Extract the [x, y] coordinate from the center of the cell holding the provided text.  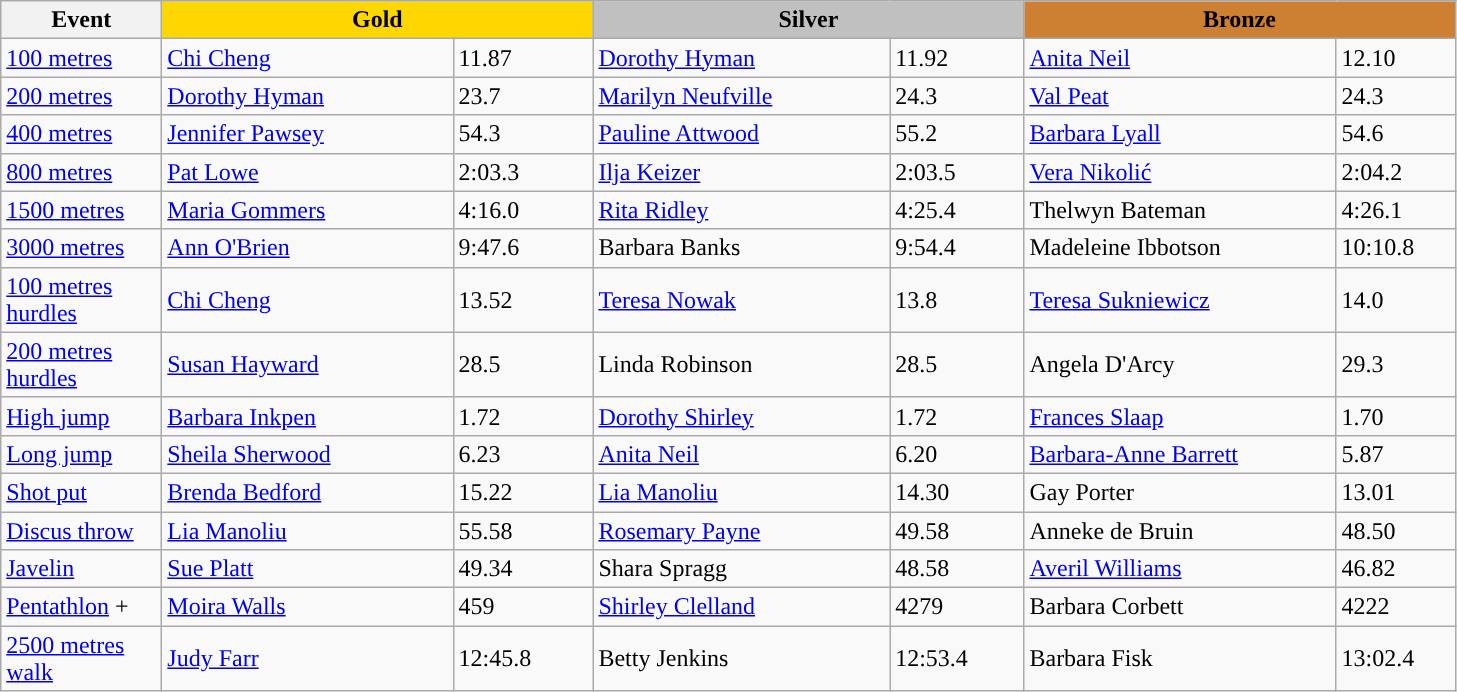
Angela D'Arcy [1180, 364]
800 metres [82, 172]
200 metres hurdles [82, 364]
Bronze [1240, 20]
Vera Nikolić [1180, 172]
2:03.5 [957, 172]
100 metres [82, 58]
Shirley Clelland [742, 607]
4:25.4 [957, 210]
Pauline Attwood [742, 134]
Gay Porter [1180, 492]
48.50 [1396, 531]
11.92 [957, 58]
Anneke de Bruin [1180, 531]
Pat Lowe [308, 172]
4:26.1 [1396, 210]
4:16.0 [523, 210]
Rosemary Payne [742, 531]
3000 metres [82, 248]
Barbara Lyall [1180, 134]
Barbara Corbett [1180, 607]
5.87 [1396, 454]
6.23 [523, 454]
Gold [378, 20]
46.82 [1396, 569]
15.22 [523, 492]
Barbara-Anne Barrett [1180, 454]
49.58 [957, 531]
Teresa Nowak [742, 300]
14.30 [957, 492]
49.34 [523, 569]
10:10.8 [1396, 248]
11.87 [523, 58]
Barbara Inkpen [308, 416]
Susan Hayward [308, 364]
Shara Spragg [742, 569]
Pentathlon + [82, 607]
Barbara Banks [742, 248]
400 metres [82, 134]
Long jump [82, 454]
2:04.2 [1396, 172]
13.01 [1396, 492]
9:47.6 [523, 248]
6.20 [957, 454]
23.7 [523, 96]
12:53.4 [957, 658]
1.70 [1396, 416]
Averil Williams [1180, 569]
54.3 [523, 134]
48.58 [957, 569]
200 metres [82, 96]
Sheila Sherwood [308, 454]
Val Peat [1180, 96]
Madeleine Ibbotson [1180, 248]
Maria Gommers [308, 210]
Sue Platt [308, 569]
High jump [82, 416]
Teresa Sukniewicz [1180, 300]
13:02.4 [1396, 658]
Linda Robinson [742, 364]
Brenda Bedford [308, 492]
12:45.8 [523, 658]
13.8 [957, 300]
1500 metres [82, 210]
Discus throw [82, 531]
100 metres hurdles [82, 300]
Javelin [82, 569]
4222 [1396, 607]
12.10 [1396, 58]
4279 [957, 607]
Shot put [82, 492]
459 [523, 607]
Judy Farr [308, 658]
54.6 [1396, 134]
Event [82, 20]
29.3 [1396, 364]
14.0 [1396, 300]
Dorothy Shirley [742, 416]
55.2 [957, 134]
Ann O'Brien [308, 248]
55.58 [523, 531]
Marilyn Neufville [742, 96]
Frances Slaap [1180, 416]
13.52 [523, 300]
Thelwyn Bateman [1180, 210]
Silver [808, 20]
2500 metres walk [82, 658]
Moira Walls [308, 607]
Rita Ridley [742, 210]
2:03.3 [523, 172]
Ilja Keizer [742, 172]
Jennifer Pawsey [308, 134]
Barbara Fisk [1180, 658]
9:54.4 [957, 248]
Betty Jenkins [742, 658]
